For the text-containing cell, return its midpoint in (X, Y) coordinate format. 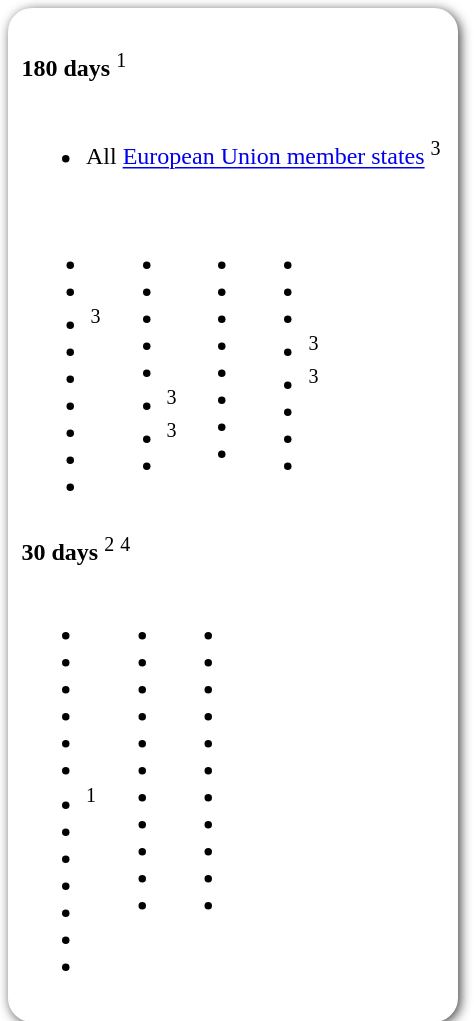
180 days 1 All European Union member states 3 3 33 33 30 days 2 4 1 (234, 514)
3 (66, 362)
All European Union member states 3 3 33 33 (233, 308)
1 (60, 786)
